Detect which cell encompasses the target text, then output its (x, y) center coordinate. 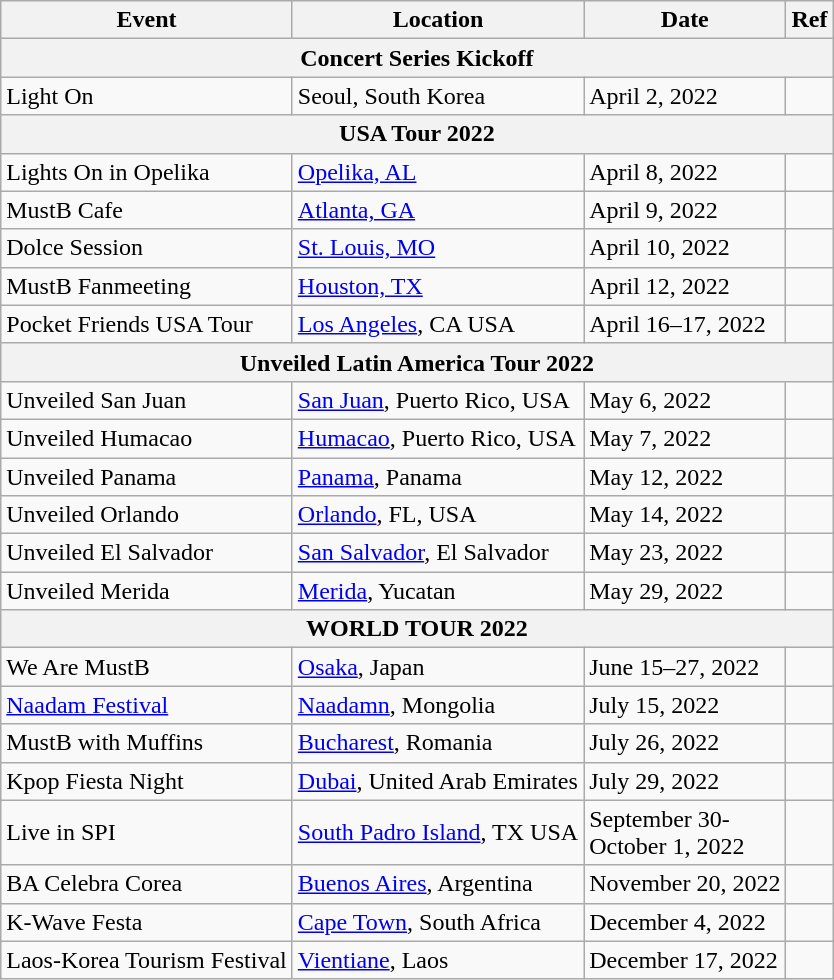
MustB Fanmeeting (147, 286)
K-Wave Festa (147, 922)
San Juan, Puerto Rico, USA (438, 400)
Atlanta, GA (438, 210)
St. Louis, MO (438, 248)
Location (438, 20)
Osaka, Japan (438, 667)
May 23, 2022 (685, 553)
Laos-Korea Tourism Festival (147, 960)
Light On (147, 96)
Unveiled Merida (147, 591)
San Salvador, El Salvador (438, 553)
Dubai, United Arab Emirates (438, 781)
April 10, 2022 (685, 248)
Dolce Session (147, 248)
Cape Town, South Africa (438, 922)
Orlando, FL, USA (438, 515)
July 15, 2022 (685, 705)
MustB Cafe (147, 210)
Humacao, Puerto Rico, USA (438, 438)
Unveiled El Salvador (147, 553)
May 12, 2022 (685, 477)
May 7, 2022 (685, 438)
April 9, 2022 (685, 210)
Bucharest, Romania (438, 743)
Merida, Yucatan (438, 591)
Naadam Festival (147, 705)
September 30-October 1, 2022 (685, 832)
May 29, 2022 (685, 591)
Ref (810, 20)
Buenos Aires, Argentina (438, 884)
July 26, 2022 (685, 743)
Los Angeles, CA USA (438, 324)
Concert Series Kickoff (417, 58)
Unveiled Latin America Tour 2022 (417, 362)
Houston, TX (438, 286)
April 8, 2022 (685, 172)
USA Tour 2022 (417, 134)
Unveiled Panama (147, 477)
WORLD TOUR 2022 (417, 629)
June 15–27, 2022 (685, 667)
December 17, 2022 (685, 960)
We Are MustB (147, 667)
Panama, Panama (438, 477)
MustB with Muffins (147, 743)
Live in SPI (147, 832)
Event (147, 20)
Kpop Fiesta Night (147, 781)
April 12, 2022 (685, 286)
BA Celebra Corea (147, 884)
May 6, 2022 (685, 400)
Unveiled Orlando (147, 515)
Date (685, 20)
May 14, 2022 (685, 515)
Naadamn, Mongolia (438, 705)
Unveiled San Juan (147, 400)
July 29, 2022 (685, 781)
April 16–17, 2022 (685, 324)
November 20, 2022 (685, 884)
Vientiane, Laos (438, 960)
South Padro Island, TX USA (438, 832)
Seoul, South Korea (438, 96)
Opelika, AL (438, 172)
Unveiled Humacao (147, 438)
Lights On in Opelika (147, 172)
Pocket Friends USA Tour (147, 324)
December 4, 2022 (685, 922)
April 2, 2022 (685, 96)
